Pinpoint the cell where the given text exists, returning its (x, y) midpoint coordinate. 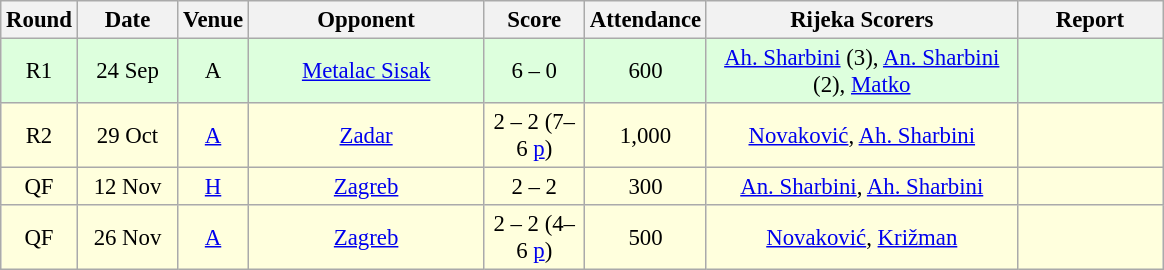
500 (646, 238)
Novaković, Ah. Sharbini (862, 136)
H (214, 187)
2 – 2 (4–6 p) (534, 238)
R1 (39, 72)
An. Sharbini, Ah. Sharbini (862, 187)
Attendance (646, 20)
Rijeka Scorers (862, 20)
Zadar (366, 136)
R2 (39, 136)
Venue (214, 20)
Report (1090, 20)
24 Sep (128, 72)
Score (534, 20)
Novaković, Križman (862, 238)
2 – 2 (7–6 p) (534, 136)
6 – 0 (534, 72)
Metalac Sisak (366, 72)
Date (128, 20)
600 (646, 72)
1,000 (646, 136)
26 Nov (128, 238)
29 Oct (128, 136)
Round (39, 20)
2 – 2 (534, 187)
Ah. Sharbini (3), An. Sharbini (2), Matko (862, 72)
300 (646, 187)
Opponent (366, 20)
12 Nov (128, 187)
